From the cell containing the given text, extract its center point as [X, Y] coordinate. 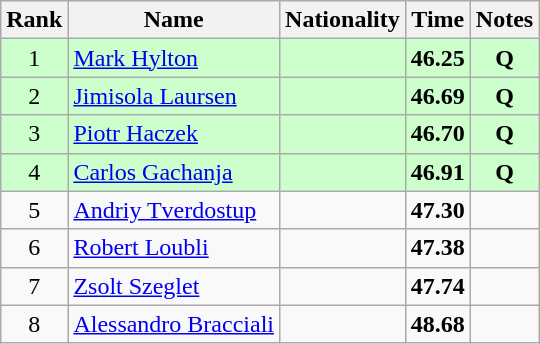
Robert Loubli [174, 248]
46.70 [438, 134]
7 [34, 286]
Notes [504, 20]
Andriy Tverdostup [174, 210]
6 [34, 248]
46.91 [438, 172]
Zsolt Szeglet [174, 286]
47.74 [438, 286]
Name [174, 20]
Time [438, 20]
48.68 [438, 324]
47.30 [438, 210]
Piotr Haczek [174, 134]
46.69 [438, 96]
2 [34, 96]
46.25 [438, 58]
Jimisola Laursen [174, 96]
4 [34, 172]
5 [34, 210]
3 [34, 134]
8 [34, 324]
47.38 [438, 248]
Carlos Gachanja [174, 172]
1 [34, 58]
Rank [34, 20]
Alessandro Bracciali [174, 324]
Mark Hylton [174, 58]
Nationality [343, 20]
